Capture the cell that displays the provided text and extract its (X, Y) central coordinate. 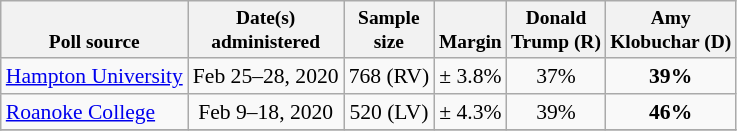
DonaldTrump (R) (556, 30)
Feb 25–28, 2020 (266, 76)
Roanoke College (94, 112)
Margin (470, 30)
AmyKlobuchar (D) (671, 30)
Date(s)administered (266, 30)
768 (RV) (390, 76)
520 (LV) (390, 112)
Hampton University (94, 76)
Samplesize (390, 30)
± 3.8% (470, 76)
± 4.3% (470, 112)
37% (556, 76)
Poll source (94, 30)
Feb 9–18, 2020 (266, 112)
46% (671, 112)
